From the cell containing the given text, extract its center point as (x, y) coordinate. 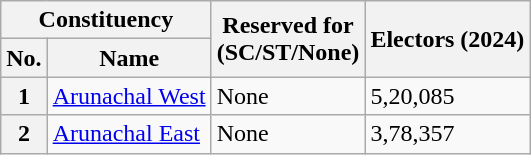
1 (24, 96)
Constituency (106, 20)
3,78,357 (448, 134)
5,20,085 (448, 96)
No. (24, 58)
Reserved for(SC/ST/None) (288, 39)
Name (129, 58)
Electors (2024) (448, 39)
2 (24, 134)
Arunachal West (129, 96)
Arunachal East (129, 134)
